Extract the (X, Y) coordinate from the center of the cell holding the provided text.  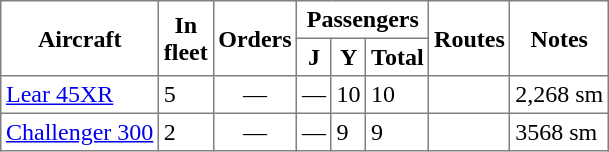
J (314, 57)
Challenger 300 (80, 132)
Y (348, 57)
Aircraft (80, 38)
2 (186, 132)
3568 sm (560, 132)
2,268 sm (560, 95)
Total (398, 57)
Notes (560, 38)
Lear 45XR (80, 95)
5 (186, 95)
Orders (255, 38)
Routes (470, 38)
Passengers (363, 20)
In fleet (186, 38)
